Determine the [x, y] coordinate at the center of the cell enclosing the given text.  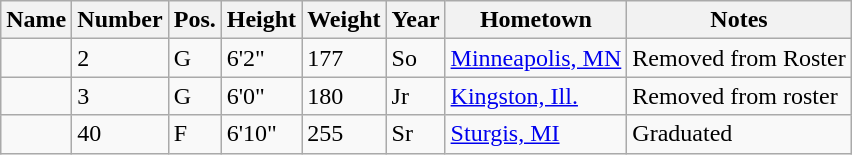
40 [120, 134]
Name [36, 20]
Height [261, 20]
2 [120, 58]
Weight [344, 20]
F [194, 134]
Number [120, 20]
177 [344, 58]
Removed from Roster [739, 58]
Removed from roster [739, 96]
Jr [416, 96]
6'10" [261, 134]
Year [416, 20]
Kingston, Ill. [536, 96]
6'2" [261, 58]
So [416, 58]
Minneapolis, MN [536, 58]
180 [344, 96]
Sturgis, MI [536, 134]
6'0" [261, 96]
Graduated [739, 134]
Hometown [536, 20]
255 [344, 134]
Sr [416, 134]
3 [120, 96]
Notes [739, 20]
Pos. [194, 20]
